Determine the [X, Y] coordinate at the center of the cell enclosing the given text.  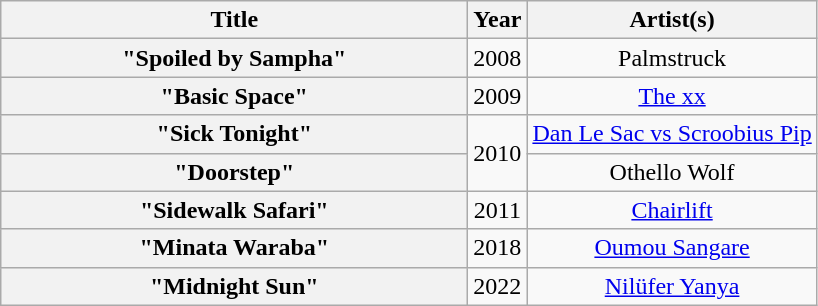
"Sidewalk Safari" [234, 210]
Othello Wolf [672, 172]
Oumou Sangare [672, 248]
2008 [498, 58]
2011 [498, 210]
"Spoiled by Sampha" [234, 58]
"Minata Waraba" [234, 248]
Nilüfer Yanya [672, 286]
Dan Le Sac vs Scroobius Pip [672, 134]
"Doorstep" [234, 172]
2010 [498, 153]
2022 [498, 286]
2009 [498, 96]
"Midnight Sun" [234, 286]
The xx [672, 96]
Artist(s) [672, 20]
Chairlift [672, 210]
2018 [498, 248]
Title [234, 20]
Year [498, 20]
"Sick Tonight" [234, 134]
"Basic Space" [234, 96]
Palmstruck [672, 58]
